Extract the (x, y) coordinate from the center of the cell holding the provided text.  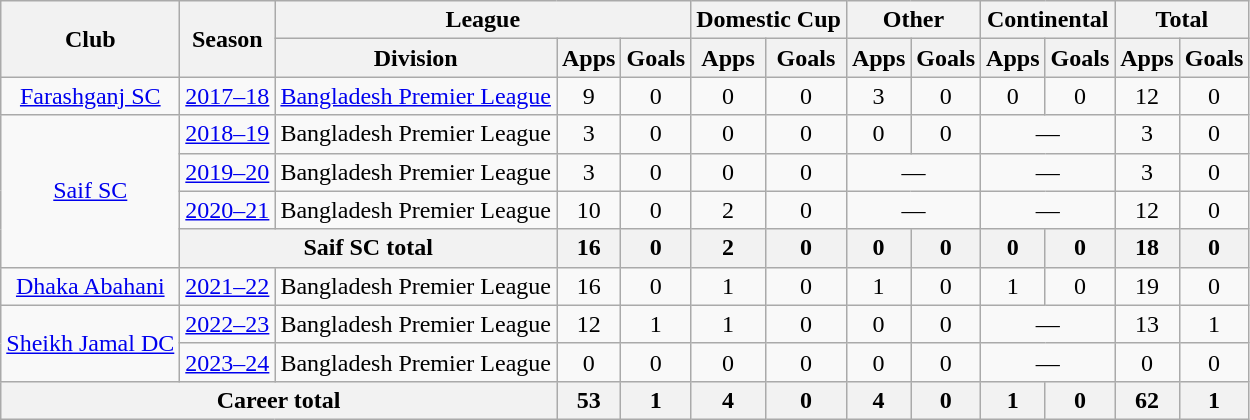
9 (588, 96)
Saif SC total (368, 248)
Season (228, 39)
62 (1147, 400)
2020–21 (228, 210)
2018–19 (228, 134)
19 (1147, 286)
2021–22 (228, 286)
League (483, 20)
2017–18 (228, 96)
53 (588, 400)
18 (1147, 248)
Continental (1048, 20)
Sheikh Jamal DC (90, 343)
2022–23 (228, 324)
Domestic Cup (769, 20)
10 (588, 210)
13 (1147, 324)
Other (913, 20)
Farashganj SC (90, 96)
Saif SC (90, 191)
2019–20 (228, 172)
Division (416, 58)
Dhaka Abahani (90, 286)
Career total (279, 400)
2023–24 (228, 362)
Total (1182, 20)
Club (90, 39)
